Pinpoint the cell where the given text exists, returning its [x, y] midpoint coordinate. 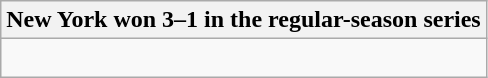
New York won 3–1 in the regular-season series [244, 20]
